From the cell containing the given text, extract its center point as [x, y] coordinate. 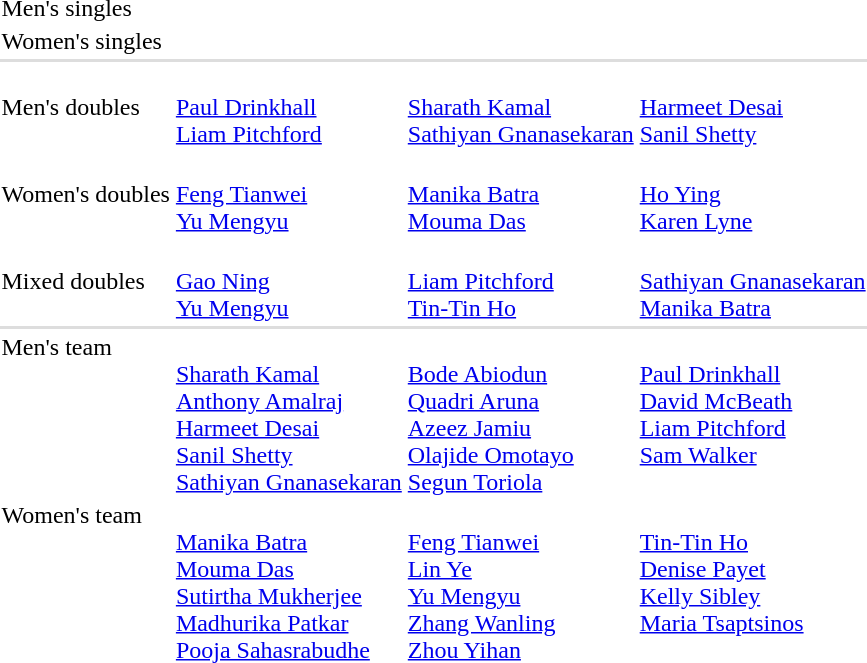
Harmeet DesaiSanil Shetty [752, 107]
Men's team [86, 414]
Men's doubles [86, 107]
Ho YingKaren Lyne [752, 194]
Mixed doubles [86, 281]
Feng TianweiYu Mengyu [288, 194]
Manika BatraMouma Das [520, 194]
Gao NingYu Mengyu [288, 281]
Sharath KamalAnthony AmalrajHarmeet DesaiSanil ShettySathiyan Gnanasekaran [288, 414]
Bode AbiodunQuadri ArunaAzeez JamiuOlajide OmotayoSegun Toriola [520, 414]
Paul DrinkhallDavid McBeathLiam PitchfordSam Walker [752, 414]
Women's singles [86, 41]
Sharath KamalSathiyan Gnanasekaran [520, 107]
Paul DrinkhallLiam Pitchford [288, 107]
Women's doubles [86, 194]
Sathiyan GnanasekaranManika Batra [752, 281]
Liam PitchfordTin-Tin Ho [520, 281]
